Locate the cell with the specified text and output its [x, y] center coordinate. 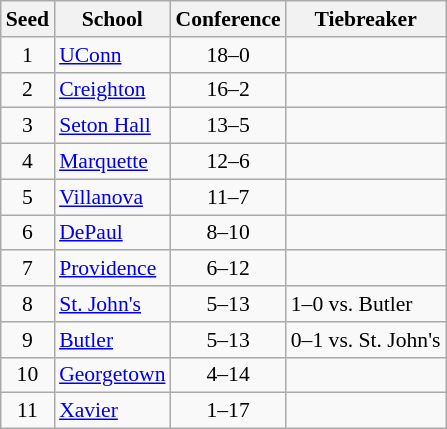
3 [28, 126]
Conference [228, 19]
Tiebreaker [366, 19]
DePaul [112, 233]
2 [28, 90]
Seton Hall [112, 126]
Providence [112, 269]
6–12 [228, 269]
Marquette [112, 162]
5 [28, 197]
School [112, 19]
10 [28, 375]
9 [28, 340]
Xavier [112, 411]
11 [28, 411]
Butler [112, 340]
18–0 [228, 55]
7 [28, 269]
4–14 [228, 375]
16–2 [228, 90]
UConn [112, 55]
8 [28, 304]
11–7 [228, 197]
0–1 vs. St. John's [366, 340]
1 [28, 55]
1–0 vs. Butler [366, 304]
1–17 [228, 411]
Georgetown [112, 375]
Seed [28, 19]
13–5 [228, 126]
6 [28, 233]
4 [28, 162]
Creighton [112, 90]
St. John's [112, 304]
12–6 [228, 162]
8–10 [228, 233]
Villanova [112, 197]
